Return (X, Y) of the center of cell containing provided text 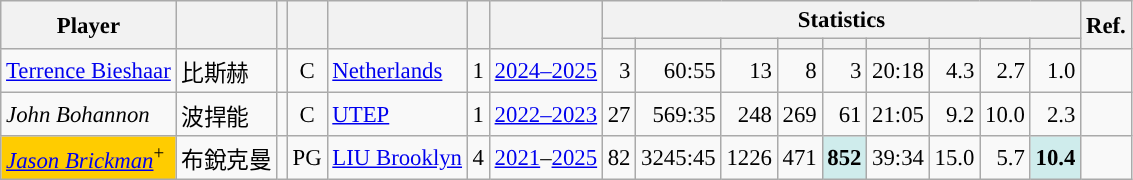
Jason Brickman+ (88, 158)
60:55 (678, 71)
LIU Brooklyn (397, 158)
Ref. (1106, 25)
比斯赫 (226, 71)
8 (800, 71)
Statistics (841, 20)
1226 (749, 158)
569:35 (678, 115)
9.2 (954, 115)
4.3 (954, 71)
布銳克曼 (226, 158)
1.0 (1055, 71)
UTEP (397, 115)
852 (844, 158)
82 (618, 158)
10.0 (1005, 115)
20:18 (898, 71)
2021–2025 (546, 158)
Netherlands (397, 71)
3245:45 (678, 158)
2024–2025 (546, 71)
61 (844, 115)
2.7 (1005, 71)
Terrence Bieshaar (88, 71)
10.4 (1055, 158)
27 (618, 115)
2.3 (1055, 115)
39:34 (898, 158)
2022–2023 (546, 115)
4 (478, 158)
21:05 (898, 115)
248 (749, 115)
15.0 (954, 158)
Player (88, 25)
波捍能 (226, 115)
John Bohannon (88, 115)
PG (307, 158)
471 (800, 158)
269 (800, 115)
13 (749, 71)
5.7 (1005, 158)
